Identify which cell holds the provided text, then report its (X, Y) central coordinate. 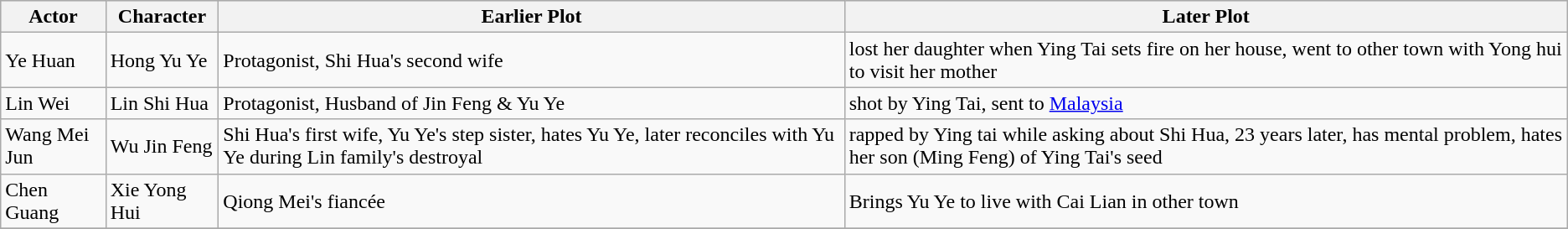
Xie Yong Hui (162, 201)
Protagonist, Shi Hua's second wife (531, 60)
Later Plot (1206, 17)
Qiong Mei's fiancée (531, 201)
Actor (54, 17)
rapped by Ying tai while asking about Shi Hua, 23 years later, has mental problem, hates her son (Ming Feng) of Ying Tai's seed (1206, 146)
Hong Yu Ye (162, 60)
Lin Wei (54, 103)
Ye Huan (54, 60)
Wang Mei Jun (54, 146)
Lin Shi Hua (162, 103)
Protagonist, Husband of Jin Feng & Yu Ye (531, 103)
Shi Hua's first wife, Yu Ye's step sister, hates Yu Ye, later reconciles with Yu Ye during Lin family's destroyal (531, 146)
Wu Jin Feng (162, 146)
shot by Ying Tai, sent to Malaysia (1206, 103)
Brings Yu Ye to live with Cai Lian in other town (1206, 201)
Chen Guang (54, 201)
Earlier Plot (531, 17)
Character (162, 17)
lost her daughter when Ying Tai sets fire on her house, went to other town with Yong hui to visit her mother (1206, 60)
